From the cell containing the given text, extract its center point as (x, y) coordinate. 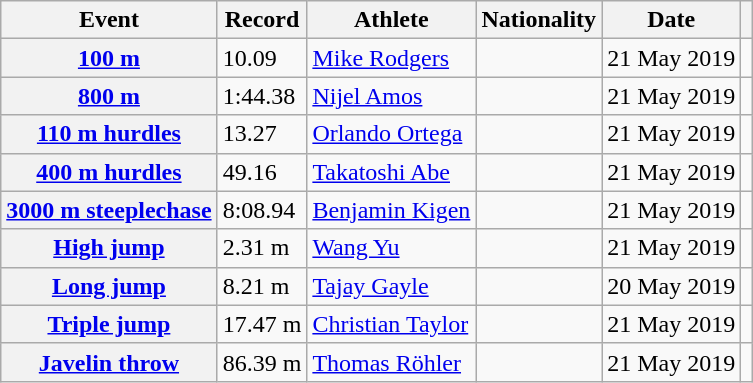
17.47 m (262, 324)
Benjamin Kigen (392, 210)
Tajay Gayle (392, 286)
800 m (109, 96)
1:44.38 (262, 96)
Mike Rodgers (392, 58)
400 m hurdles (109, 172)
Thomas Röhler (392, 362)
Date (672, 20)
Wang Yu (392, 248)
Christian Taylor (392, 324)
49.16 (262, 172)
High jump (109, 248)
Nationality (539, 20)
86.39 m (262, 362)
10.09 (262, 58)
8:08.94 (262, 210)
Event (109, 20)
20 May 2019 (672, 286)
Long jump (109, 286)
Triple jump (109, 324)
Record (262, 20)
100 m (109, 58)
8.21 m (262, 286)
Nijel Amos (392, 96)
Takatoshi Abe (392, 172)
Athlete (392, 20)
3000 m steeplechase (109, 210)
13.27 (262, 134)
Javelin throw (109, 362)
Orlando Ortega (392, 134)
110 m hurdles (109, 134)
2.31 m (262, 248)
